Provide the [x, y] coordinate of the cell's center where the given text is located.  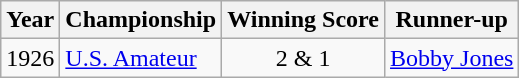
Runner-up [452, 20]
Bobby Jones [452, 58]
Championship [141, 20]
Year [30, 20]
1926 [30, 58]
Winning Score [304, 20]
2 & 1 [304, 58]
U.S. Amateur [141, 58]
